Scan for the cell matching the given text and deliver its [X, Y] coordinate at center. 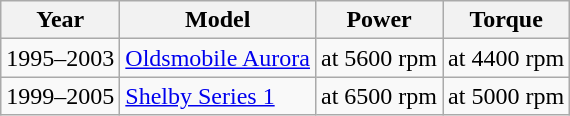
1999–2005 [60, 96]
at 6500 rpm [380, 96]
Torque [506, 20]
Oldsmobile Aurora [218, 58]
at 5000 rpm [506, 96]
1995–2003 [60, 58]
Shelby Series 1 [218, 96]
Year [60, 20]
at 5600 rpm [380, 58]
at 4400 rpm [506, 58]
Model [218, 20]
Power [380, 20]
